Identify which cell holds the provided text, then report its [x, y] central coordinate. 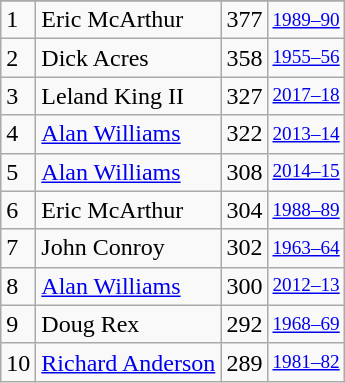
10 [18, 362]
6 [18, 210]
5 [18, 172]
2013–14 [306, 134]
Leland King II [128, 96]
377 [244, 20]
Richard Anderson [128, 362]
7 [18, 248]
1963–64 [306, 248]
4 [18, 134]
Dick Acres [128, 58]
1968–69 [306, 324]
1989–90 [306, 20]
304 [244, 210]
302 [244, 248]
8 [18, 286]
2014–15 [306, 172]
292 [244, 324]
John Conroy [128, 248]
9 [18, 324]
3 [18, 96]
1988–89 [306, 210]
327 [244, 96]
2 [18, 58]
1 [18, 20]
322 [244, 134]
Doug Rex [128, 324]
2017–18 [306, 96]
300 [244, 286]
308 [244, 172]
1981–82 [306, 362]
2012–13 [306, 286]
1955–56 [306, 58]
358 [244, 58]
289 [244, 362]
